Capture the cell that displays the provided text and extract its (x, y) central coordinate. 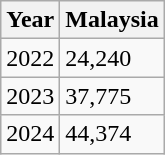
2022 (30, 58)
37,775 (112, 96)
24,240 (112, 58)
2024 (30, 134)
Year (30, 20)
2023 (30, 96)
44,374 (112, 134)
Malaysia (112, 20)
